Provide the [x, y] coordinate of the cell's center where the given text is located.  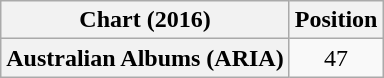
Chart (2016) [145, 20]
47 [336, 58]
Position [336, 20]
Australian Albums (ARIA) [145, 58]
